Return (X, Y) of the center of cell containing provided text 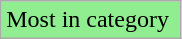
Most in category (91, 20)
